Determine the [X, Y] coordinate at the center of the cell enclosing the given text.  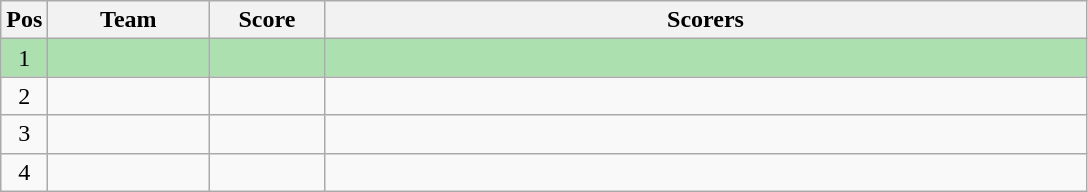
1 [24, 58]
4 [24, 172]
Pos [24, 20]
Score [267, 20]
Team [128, 20]
3 [24, 134]
Scorers [706, 20]
2 [24, 96]
